Return the (X, Y) coordinate for the center point of the cell that contains the specified text.  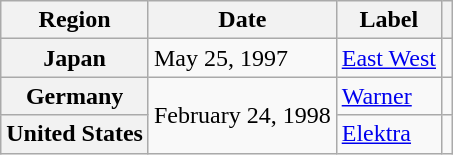
Region (75, 20)
East West (388, 58)
Date (242, 20)
February 24, 1998 (242, 115)
United States (75, 134)
Label (388, 20)
Warner (388, 96)
Japan (75, 58)
Elektra (388, 134)
Germany (75, 96)
May 25, 1997 (242, 58)
